Locate the cell with the specified text and output its (x, y) center coordinate. 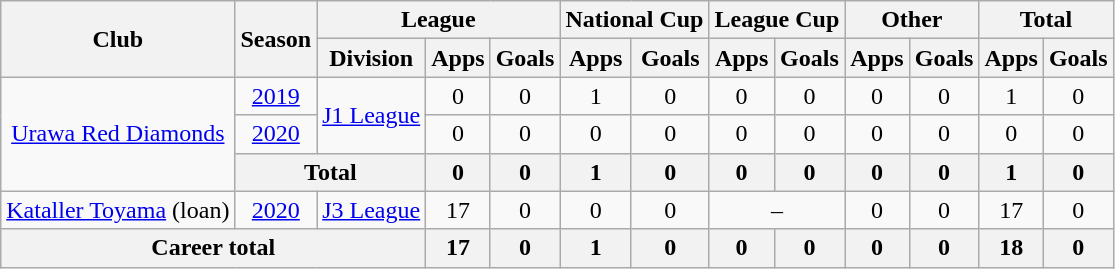
J3 League (372, 210)
Career total (214, 248)
J1 League (372, 115)
Urawa Red Diamonds (118, 134)
League Cup (777, 20)
– (777, 210)
18 (1011, 248)
League (438, 20)
Season (276, 39)
Division (372, 58)
Other (912, 20)
2019 (276, 96)
National Cup (634, 20)
Club (118, 39)
Kataller Toyama (loan) (118, 210)
